For the text-containing cell, return its midpoint in [X, Y] coordinate format. 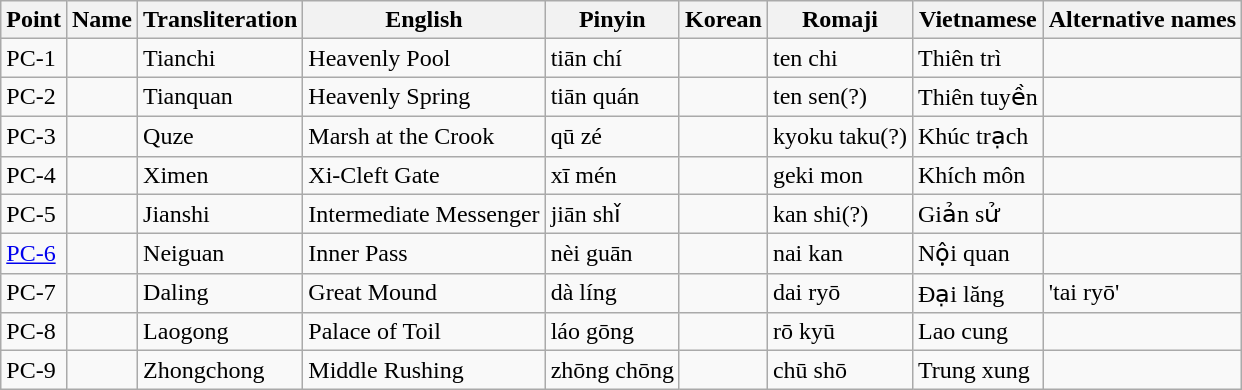
nai kan [840, 254]
PC-4 [34, 175]
PC-6 [34, 254]
Point [34, 20]
PC-8 [34, 332]
ten chi [840, 58]
geki mon [840, 175]
PC-2 [34, 97]
Marsh at the Crook [424, 136]
Ximen [220, 175]
Heavenly Spring [424, 97]
Romaji [840, 20]
dai ryō [840, 293]
Giản sử [978, 214]
Tianquan [220, 97]
Transliteration [220, 20]
Palace of Toil [424, 332]
PC-1 [34, 58]
Tianchi [220, 58]
rō kyū [840, 332]
Alternative names [1142, 20]
Khích môn [978, 175]
Zhongchong [220, 370]
Jianshi [220, 214]
Pinyin [612, 20]
Intermediate Messenger [424, 214]
Daling [220, 293]
kyoku taku(?) [840, 136]
English [424, 20]
Inner Pass [424, 254]
Quze [220, 136]
Korean [723, 20]
Laogong [220, 332]
dà líng [612, 293]
Thiên trì [978, 58]
Name [102, 20]
jiān shǐ [612, 214]
nèi guān [612, 254]
Great Mound [424, 293]
Middle Rushing [424, 370]
Xi-Cleft Gate [424, 175]
Neiguan [220, 254]
PC-3 [34, 136]
Nội quan [978, 254]
Lao cung [978, 332]
Khúc trạch [978, 136]
Vietnamese [978, 20]
Thiên tuyền [978, 97]
PC-7 [34, 293]
chū shō [840, 370]
zhōng chōng [612, 370]
ten sen(?) [840, 97]
tiān chí [612, 58]
'tai ryō' [1142, 293]
Heavenly Pool [424, 58]
xī mén [612, 175]
PC-5 [34, 214]
kan shi(?) [840, 214]
láo gōng [612, 332]
Đại lăng [978, 293]
Trung xung [978, 370]
tiān quán [612, 97]
qū zé [612, 136]
PC-9 [34, 370]
